Extract the (X, Y) coordinate from the center of the cell holding the provided text.  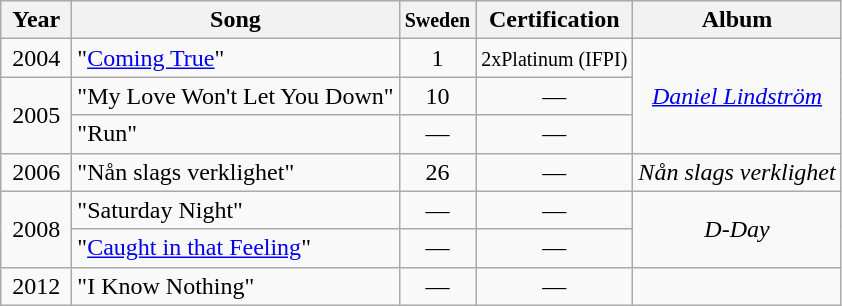
Sweden (438, 20)
2004 (36, 58)
10 (438, 96)
"Coming True" (236, 58)
1 (438, 58)
"Caught in that Feeling" (236, 248)
2xPlatinum (IFPI) (554, 58)
2006 (36, 172)
"Run" (236, 134)
2012 (36, 286)
Daniel Lindström (737, 96)
"Saturday Night" (236, 210)
"My Love Won't Let You Down" (236, 96)
Song (236, 20)
Nån slags verklighet (737, 172)
"I Know Nothing" (236, 286)
26 (438, 172)
2005 (36, 115)
Certification (554, 20)
2008 (36, 229)
"Nån slags verklighet" (236, 172)
Album (737, 20)
Year (36, 20)
D-Day (737, 229)
